Extract the [x, y] coordinate from the center of the cell holding the provided text.  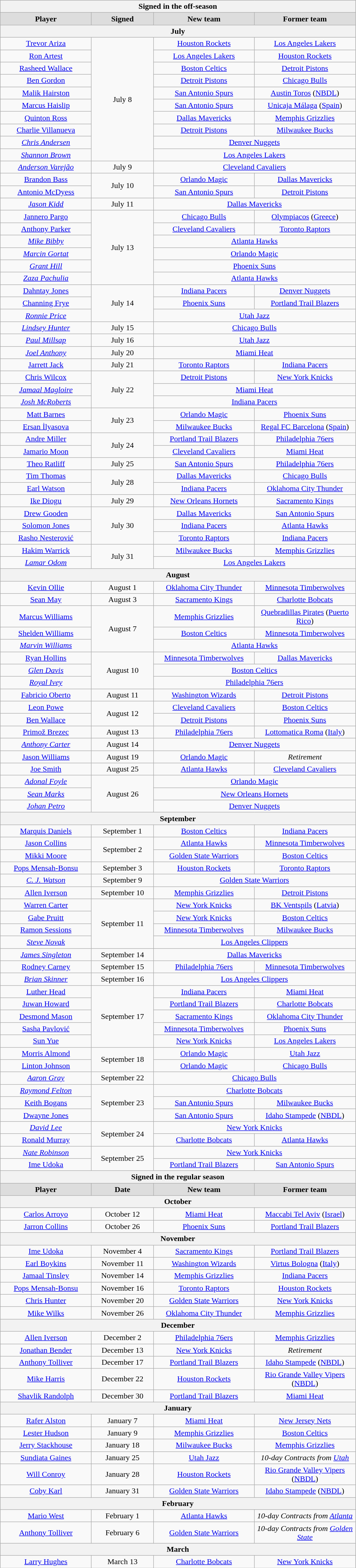
Jerry Stackhouse [46, 1445]
July 21 [123, 365]
September 23 [123, 1103]
Quinton Ross [46, 118]
July 15 [123, 328]
Rafer Alston [46, 1421]
February 6 [123, 1533]
Marcus Williams [46, 616]
Jannero Pargo [46, 217]
August [178, 575]
January 18 [123, 1445]
September 10 [123, 893]
Joel Anthony [46, 352]
Tim Thomas [46, 476]
Anthony Carter [46, 744]
November 26 [123, 1313]
September 15 [123, 967]
Lamar Odom [46, 563]
Ronald Murray [46, 1140]
Chris Andersen [46, 142]
August 12 [123, 713]
September 24 [123, 1134]
July 16 [123, 340]
Jamario Moon [46, 451]
February 1 [123, 1516]
Paul Millsap [46, 340]
Drew Gooden [46, 513]
Nate Robinson [46, 1152]
Mario West [46, 1516]
July 30 [123, 525]
September 25 [123, 1159]
Sean Marks [46, 794]
Sun Yue [46, 1041]
Ersan İlyasova [46, 427]
Josh McRoberts [46, 402]
July 22 [123, 390]
Marquis Daniels [46, 831]
August 10 [123, 670]
Jarrett Jack [46, 365]
Jason Williams [46, 757]
January [178, 1408]
November [178, 1239]
Ronnie Price [46, 315]
September 9 [123, 880]
Johan Petro [46, 806]
August 26 [123, 794]
Ben Wallace [46, 720]
10-day Contracts from Utah [305, 1458]
Charlie Villanueva [46, 130]
January 31 [123, 1491]
Kevin Ollie [46, 587]
Earl Watson [46, 488]
Keith Bogans [46, 1103]
Hakim Warrick [46, 550]
Marvin Williams [46, 646]
November 4 [123, 1251]
July 24 [123, 445]
October [178, 1202]
December [178, 1325]
Brandon Bass [46, 180]
Jonathan Bender [46, 1350]
Jamaal Magloire [46, 390]
Ike Diogu [46, 501]
July 11 [123, 204]
December 2 [123, 1337]
December 22 [123, 1379]
Channing Frye [46, 303]
C. J. Watson [46, 880]
Lindsey Hunter [46, 328]
October 26 [123, 1226]
September 17 [123, 1016]
August 19 [123, 757]
Primož Brezec [46, 732]
July 9 [123, 167]
Will Conroy [46, 1474]
Signed in the off-season [178, 6]
August 13 [123, 732]
September 14 [123, 954]
Desmond Mason [46, 1016]
Signed [123, 19]
Zaza Pachulia [46, 278]
August 25 [123, 769]
December 30 [123, 1396]
July 31 [123, 557]
Mike Harris [46, 1379]
November 14 [123, 1276]
December 13 [123, 1350]
Royal Ivey [46, 683]
December 17 [123, 1362]
January 25 [123, 1458]
Coby Karl [46, 1491]
Steve Novak [46, 942]
James Singleton [46, 954]
Warren Carter [46, 905]
Chris Wilcox [46, 377]
Austin Toros (NBDL) [305, 93]
July 10 [123, 186]
Marcus Haislip [46, 105]
Anthony Parker [46, 229]
10-day Contracts from Atlanta [305, 1516]
Trevor Ariza [46, 44]
Shannon Brown [46, 155]
September 16 [123, 979]
Fabricio Oberto [46, 695]
Ryan Hollins [46, 658]
Glen Davis [46, 670]
August 14 [123, 744]
September 3 [123, 868]
Antonio McDyess [46, 192]
November 11 [123, 1263]
Aaron Gray [46, 1078]
Andre Miller [46, 439]
July 20 [123, 352]
September 2 [123, 849]
Date [123, 1189]
September 18 [123, 1060]
Signed in the regular season [178, 1177]
March 13 [123, 1562]
Earl Boykins [46, 1263]
David Lee [46, 1127]
September 1 [123, 831]
Ramon Sessions [46, 930]
August 1 [123, 587]
September 22 [123, 1078]
Anderson Varejão [46, 167]
January 9 [123, 1433]
Ron Artest [46, 56]
November 20 [123, 1300]
September [178, 819]
Marcin Gortat [46, 254]
Rasho Nesterović [46, 538]
Raymond Felton [46, 1090]
Malik Hairston [46, 93]
Carlos Arroyo [46, 1214]
10-day Contracts from Golden State [305, 1533]
Dahntay Jones [46, 291]
January 28 [123, 1474]
January 7 [123, 1421]
Joe Smith [46, 769]
March [178, 1549]
Theo Ratliff [46, 464]
July 23 [123, 420]
July [178, 31]
Brian Skinner [46, 979]
July 29 [123, 501]
Jason Kidd [46, 204]
Gabe Pruitt [46, 917]
July 8 [123, 99]
Larry Hughes [46, 1562]
July 25 [123, 464]
Rodney Carney [46, 967]
Rasheed Wallace [46, 68]
Mike Wilks [46, 1313]
July 14 [123, 303]
November 16 [123, 1288]
Matt Barnes [46, 414]
July 28 [123, 482]
Dwayne Jones [46, 1115]
Grant Hill [46, 266]
Adonal Foyle [46, 782]
February [178, 1503]
Linton Johnson [46, 1066]
July 13 [123, 247]
Maccabi Tel Aviv (Israel) [305, 1214]
October 12 [123, 1214]
August 7 [123, 629]
Mike Bibby [46, 241]
Sundiata Gaines [46, 1458]
August 11 [123, 695]
Leon Powe [46, 707]
Morris Almond [46, 1053]
New Jersey Nets [305, 1421]
August 3 [123, 600]
Mikki Moore [46, 856]
Ben Gordon [46, 81]
September 11 [123, 923]
Sean May [46, 600]
Olympiacos (Greece) [305, 217]
Chris Hunter [46, 1300]
Shavlik Randolph [46, 1396]
Sasha Pavlović [46, 1029]
Shelden Williams [46, 633]
Juwan Howard [46, 1004]
Luther Head [46, 992]
Jason Collins [46, 843]
Regal FC Barcelona (Spain) [305, 427]
Lottomatica Roma (Italy) [305, 732]
Solomon Jones [46, 525]
Virtus Bologna (Italy) [305, 1263]
Jamaal Tinsley [46, 1276]
BK Ventspils (Latvia) [305, 905]
Lester Hudson [46, 1433]
Quebradillas Pirates (Puerto Rico) [305, 616]
Jarron Collins [46, 1226]
Unicaja Málaga (Spain) [305, 105]
